For the text-containing cell, return its midpoint in [x, y] coordinate format. 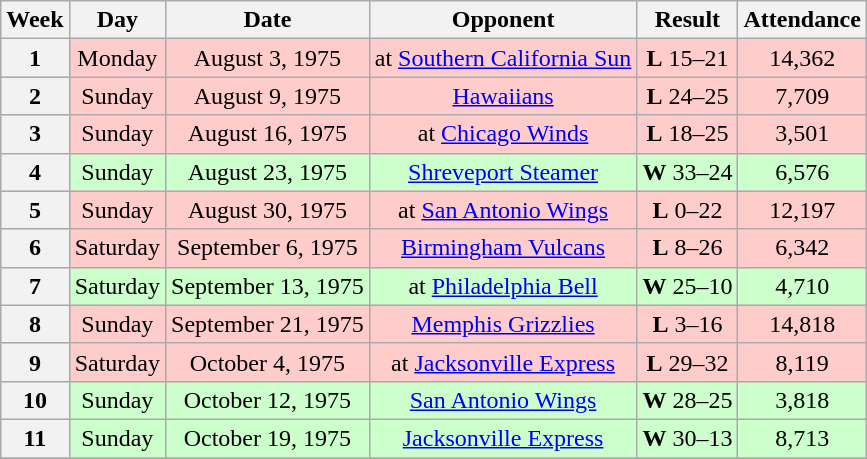
September 13, 1975 [268, 286]
Result [688, 20]
W 25–10 [688, 286]
W 33–24 [688, 172]
Attendance [802, 20]
at San Antonio Wings [503, 210]
7 [35, 286]
October 19, 1975 [268, 438]
11 [35, 438]
2 [35, 96]
August 30, 1975 [268, 210]
6,576 [802, 172]
8,119 [802, 362]
August 16, 1975 [268, 134]
6 [35, 248]
Memphis Grizzlies [503, 324]
L 18–25 [688, 134]
L 3–16 [688, 324]
5 [35, 210]
August 9, 1975 [268, 96]
3 [35, 134]
12,197 [802, 210]
8,713 [802, 438]
L 29–32 [688, 362]
Day [117, 20]
W 28–25 [688, 400]
at Chicago Winds [503, 134]
Hawaiians [503, 96]
Shreveport Steamer [503, 172]
August 3, 1975 [268, 58]
at Jacksonville Express [503, 362]
San Antonio Wings [503, 400]
Birmingham Vulcans [503, 248]
L 24–25 [688, 96]
Monday [117, 58]
8 [35, 324]
Jacksonville Express [503, 438]
6,342 [802, 248]
L 8–26 [688, 248]
4 [35, 172]
Date [268, 20]
Week [35, 20]
October 12, 1975 [268, 400]
September 21, 1975 [268, 324]
1 [35, 58]
3,501 [802, 134]
W 30–13 [688, 438]
9 [35, 362]
October 4, 1975 [268, 362]
at Southern California Sun [503, 58]
7,709 [802, 96]
L 15–21 [688, 58]
14,818 [802, 324]
3,818 [802, 400]
10 [35, 400]
14,362 [802, 58]
4,710 [802, 286]
September 6, 1975 [268, 248]
L 0–22 [688, 210]
at Philadelphia Bell [503, 286]
August 23, 1975 [268, 172]
Opponent [503, 20]
